Extract the (x, y) coordinate from the center of the cell holding the provided text.  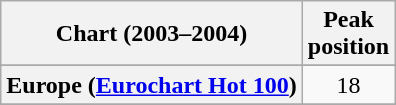
18 (348, 85)
Peakposition (348, 34)
Europe (Eurochart Hot 100) (152, 85)
Chart (2003–2004) (152, 34)
